Pinpoint the cell where the given text exists, returning its [x, y] midpoint coordinate. 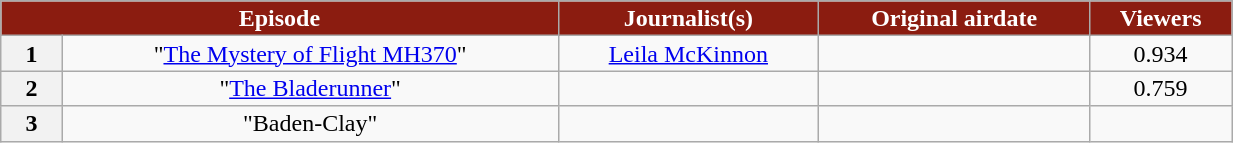
Leila McKinnon [688, 54]
Original airdate [954, 18]
3 [32, 124]
0.934 [1161, 54]
Viewers [1161, 18]
1 [32, 54]
2 [32, 88]
0.759 [1161, 88]
"The Bladerunner" [310, 88]
Journalist(s) [688, 18]
"Baden-Clay" [310, 124]
Episode [280, 18]
"The Mystery of Flight MH370" [310, 54]
